Identify which cell holds the provided text, then report its (x, y) central coordinate. 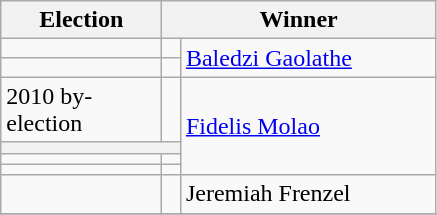
Winner (299, 20)
Baledzi Gaolathe (308, 58)
Jeremiah Frenzel (308, 194)
2010 by-election (82, 110)
Fidelis Molao (308, 126)
Election (82, 20)
